For the text-containing cell, return its midpoint in (X, Y) coordinate format. 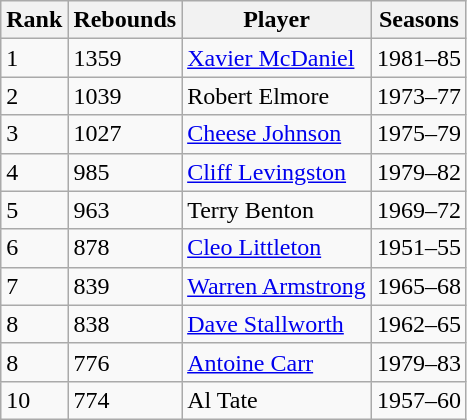
Robert Elmore (277, 96)
878 (125, 248)
963 (125, 210)
1979–82 (418, 172)
Warren Armstrong (277, 286)
5 (34, 210)
7 (34, 286)
1957–60 (418, 400)
1359 (125, 58)
774 (125, 400)
838 (125, 324)
Dave Stallworth (277, 324)
Cliff Levingston (277, 172)
839 (125, 286)
1 (34, 58)
985 (125, 172)
3 (34, 134)
Rank (34, 20)
6 (34, 248)
Antoine Carr (277, 362)
Al Tate (277, 400)
Terry Benton (277, 210)
Seasons (418, 20)
Cheese Johnson (277, 134)
1962–65 (418, 324)
Rebounds (125, 20)
1951–55 (418, 248)
1039 (125, 96)
Player (277, 20)
776 (125, 362)
1965–68 (418, 286)
Cleo Littleton (277, 248)
2 (34, 96)
1979–83 (418, 362)
10 (34, 400)
1027 (125, 134)
Xavier McDaniel (277, 58)
4 (34, 172)
1981–85 (418, 58)
1969–72 (418, 210)
1975–79 (418, 134)
1973–77 (418, 96)
